For the text-containing cell, return its midpoint in [x, y] coordinate format. 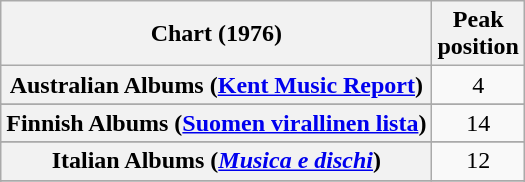
12 [478, 161]
Australian Albums (Kent Music Report) [216, 85]
14 [478, 123]
Finnish Albums (Suomen virallinen lista) [216, 123]
Peakposition [478, 34]
Chart (1976) [216, 34]
Italian Albums (Musica e dischi) [216, 161]
4 [478, 85]
